Return (x, y) of the center of cell containing provided text 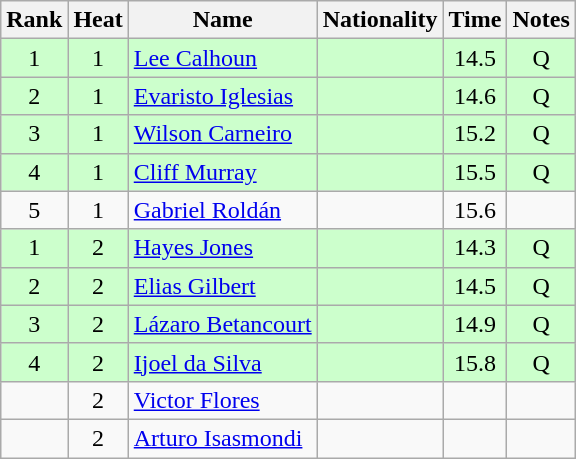
Wilson Carneiro (222, 134)
Lee Calhoun (222, 58)
15.5 (475, 172)
Hayes Jones (222, 248)
Heat (98, 20)
14.6 (475, 96)
Rank (34, 20)
Name (222, 20)
Time (475, 20)
Nationality (380, 20)
15.6 (475, 210)
14.3 (475, 248)
Victor Flores (222, 400)
Gabriel Roldán (222, 210)
14.9 (475, 324)
Lázaro Betancourt (222, 324)
5 (34, 210)
Cliff Murray (222, 172)
Arturo Isasmondi (222, 438)
Notes (541, 20)
Evaristo Iglesias (222, 96)
Elias Gilbert (222, 286)
15.2 (475, 134)
Ijoel da Silva (222, 362)
15.8 (475, 362)
